Identify which cell holds the provided text, then report its (x, y) central coordinate. 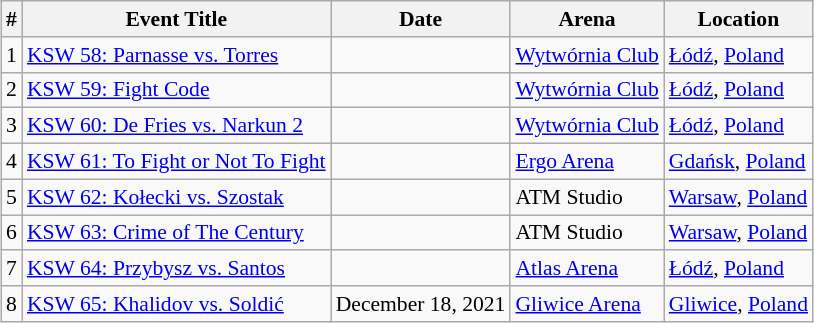
7 (12, 269)
KSW 65: Khalidov vs. Soldić (176, 304)
KSW 60: De Fries vs. Narkun 2 (176, 126)
# (12, 19)
6 (12, 233)
2 (12, 90)
KSW 58: Parnasse vs. Torres (176, 55)
8 (12, 304)
Gdańsk, Poland (738, 162)
Gliwice Arena (586, 304)
Gliwice, Poland (738, 304)
Ergo Arena (586, 162)
4 (12, 162)
Arena (586, 19)
KSW 61: To Fight or Not To Fight (176, 162)
Location (738, 19)
KSW 64: Przybysz vs. Santos (176, 269)
Date (421, 19)
Atlas Arena (586, 269)
5 (12, 197)
KSW 62: Kołecki vs. Szostak (176, 197)
KSW 63: Crime of The Century (176, 233)
1 (12, 55)
December 18, 2021 (421, 304)
Event Title (176, 19)
3 (12, 126)
KSW 59: Fight Code (176, 90)
